Locate the cell with the specified text and output its (X, Y) center coordinate. 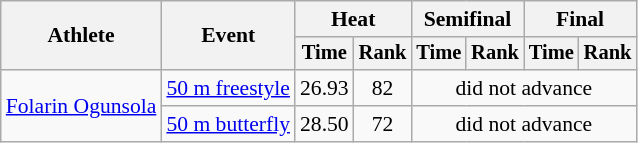
72 (383, 124)
50 m freestyle (228, 88)
28.50 (324, 124)
Final (580, 19)
Athlete (82, 36)
Event (228, 36)
Folarin Ogunsola (82, 106)
82 (383, 88)
Semifinal (467, 19)
26.93 (324, 88)
Heat (353, 19)
50 m butterfly (228, 124)
